Locate the cell with the specified text and output its (x, y) center coordinate. 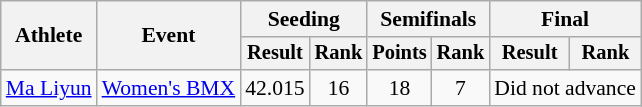
Seeding (304, 19)
Did not advance (565, 88)
7 (461, 88)
Final (565, 19)
Athlete (49, 36)
Semifinals (428, 19)
16 (339, 88)
Event (169, 36)
Points (399, 54)
42.015 (274, 88)
Ma Liyun (49, 88)
Women's BMX (169, 88)
18 (399, 88)
